Return the (X, Y) coordinate for the center point of the cell that contains the specified text.  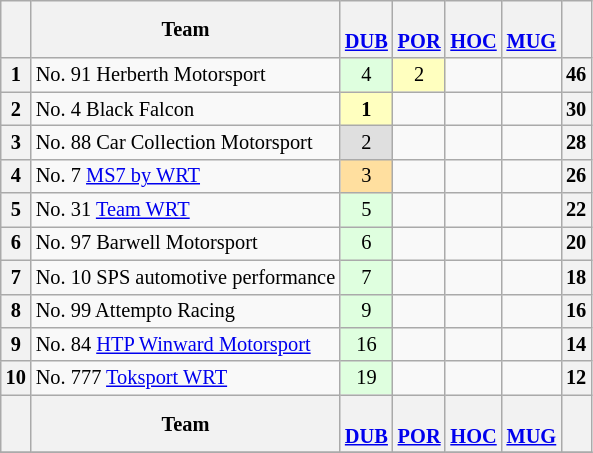
No. 97 Barwell Motorsport (186, 243)
28 (576, 142)
No. 777 Toksport WRT (186, 378)
30 (576, 109)
No. 84 HTP Winward Motorsport (186, 344)
19 (366, 378)
22 (576, 210)
46 (576, 75)
20 (576, 243)
No. 4 Black Falcon (186, 109)
No. 88 Car Collection Motorsport (186, 142)
18 (576, 277)
14 (576, 344)
No. 91 Herberth Motorsport (186, 75)
No. 99 Attempto Racing (186, 311)
26 (576, 176)
10 (16, 378)
No. 10 SPS automotive performance (186, 277)
No. 31 Team WRT (186, 210)
No. 7 MS7 by WRT (186, 176)
12 (576, 378)
8 (16, 311)
